Identify which cell holds the provided text, then report its [X, Y] central coordinate. 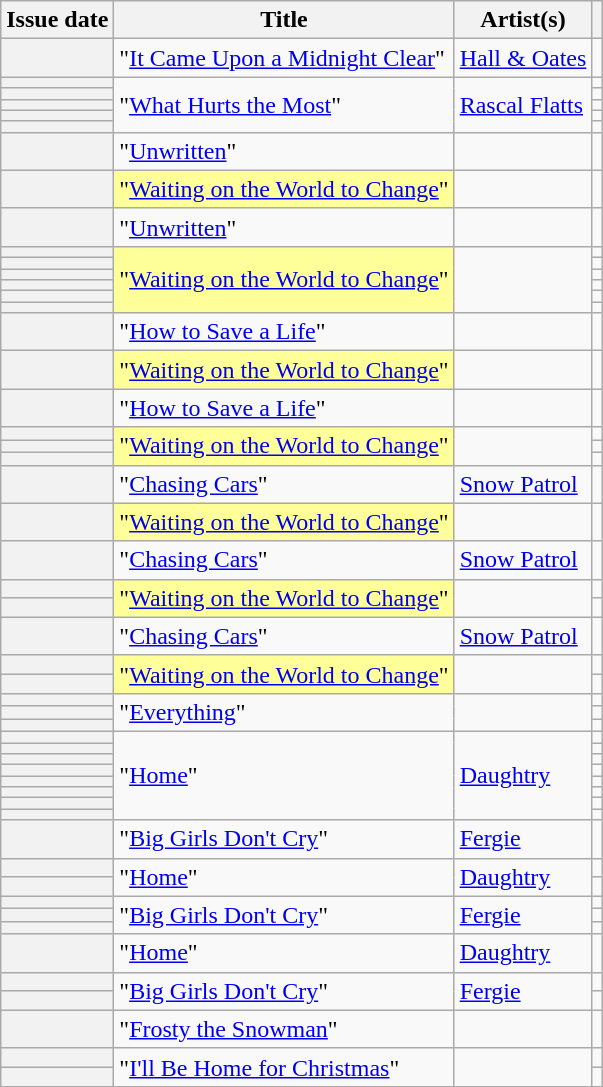
Title [284, 20]
"Everything" [284, 712]
"Frosty the Snowman" [284, 1029]
Hall & Oates [523, 58]
Rascal Flatts [523, 104]
"It Came Upon a Midnight Clear" [284, 58]
"What Hurts the Most" [284, 104]
Issue date [58, 20]
Artist(s) [523, 20]
"I'll Be Home for Christmas" [284, 1067]
